Identify which cell holds the provided text, then report its [X, Y] central coordinate. 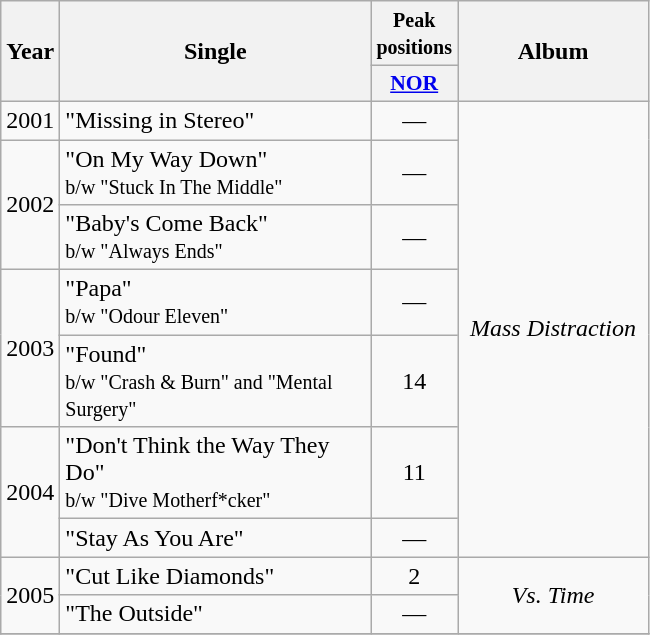
Peak positions [414, 34]
11 [414, 473]
2003 [30, 348]
Single [216, 52]
Year [30, 52]
"The Outside" [216, 614]
"Missing in Stereo" [216, 120]
2001 [30, 120]
2005 [30, 595]
2002 [30, 205]
2004 [30, 492]
NOR [414, 84]
"On My Way Down"b/w "Stuck In The Middle" [216, 172]
"Don't Think the Way They Do"b/w "Dive Motherf*cker" [216, 473]
"Papa"b/w "Odour Eleven" [216, 302]
"Cut Like Diamonds" [216, 576]
Vs. Time [554, 595]
2 [414, 576]
"Found"b/w "Crash & Burn" and "Mental Surgery" [216, 381]
"Baby's Come Back"b/w "Always Ends" [216, 238]
Album [554, 52]
"Stay As You Are" [216, 538]
Mass Distraction [554, 328]
14 [414, 381]
